Provide the (x, y) coordinate of the cell's center where the given text is located.  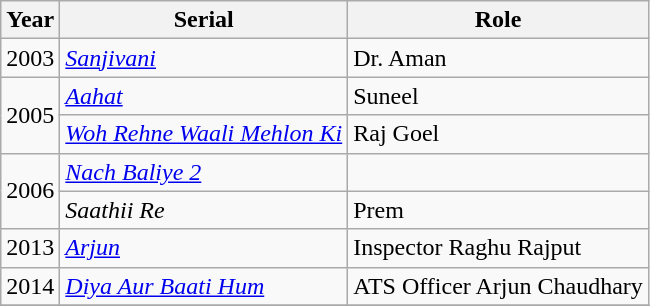
Serial (204, 20)
Woh Rehne Waali Mehlon Ki (204, 134)
Role (498, 20)
Aahat (204, 96)
Year (30, 20)
Nach Baliye 2 (204, 172)
Inspector Raghu Rajput (498, 248)
Raj Goel (498, 134)
2005 (30, 115)
2003 (30, 58)
2006 (30, 191)
ATS Officer Arjun Chaudhary (498, 286)
Prem (498, 210)
Dr. Aman (498, 58)
2013 (30, 248)
Suneel (498, 96)
Diya Aur Baati Hum (204, 286)
Arjun (204, 248)
Sanjivani (204, 58)
Saathii Re (204, 210)
2014 (30, 286)
